From the cell containing the given text, extract its center point as (x, y) coordinate. 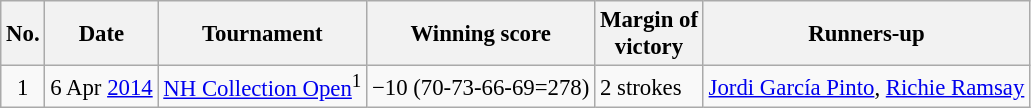
Runners-up (866, 34)
Tournament (262, 34)
NH Collection Open1 (262, 87)
Margin ofvictory (650, 34)
1 (23, 87)
Jordi García Pinto, Richie Ramsay (866, 87)
Date (102, 34)
No. (23, 34)
Winning score (481, 34)
6 Apr 2014 (102, 87)
−10 (70-73-66-69=278) (481, 87)
2 strokes (650, 87)
